Identify which cell holds the provided text, then report its (x, y) central coordinate. 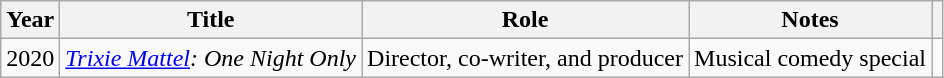
Trixie Mattel: One Night Only (211, 58)
2020 (30, 58)
Musical comedy special (810, 58)
Notes (810, 20)
Director, co-writer, and producer (526, 58)
Year (30, 20)
Title (211, 20)
Role (526, 20)
